Locate the cell with the specified text and output its (x, y) center coordinate. 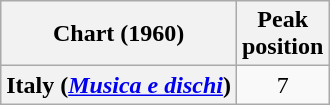
Chart (1960) (119, 34)
7 (282, 85)
Peakposition (282, 34)
Italy (Musica e dischi) (119, 85)
